Capture the cell that displays the provided text and extract its (X, Y) central coordinate. 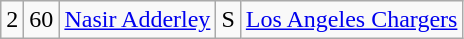
2 (12, 20)
Los Angeles Chargers (352, 20)
S (228, 20)
Nasir Adderley (138, 20)
60 (42, 20)
